Scan for the cell matching the given text and deliver its (x, y) coordinate at center. 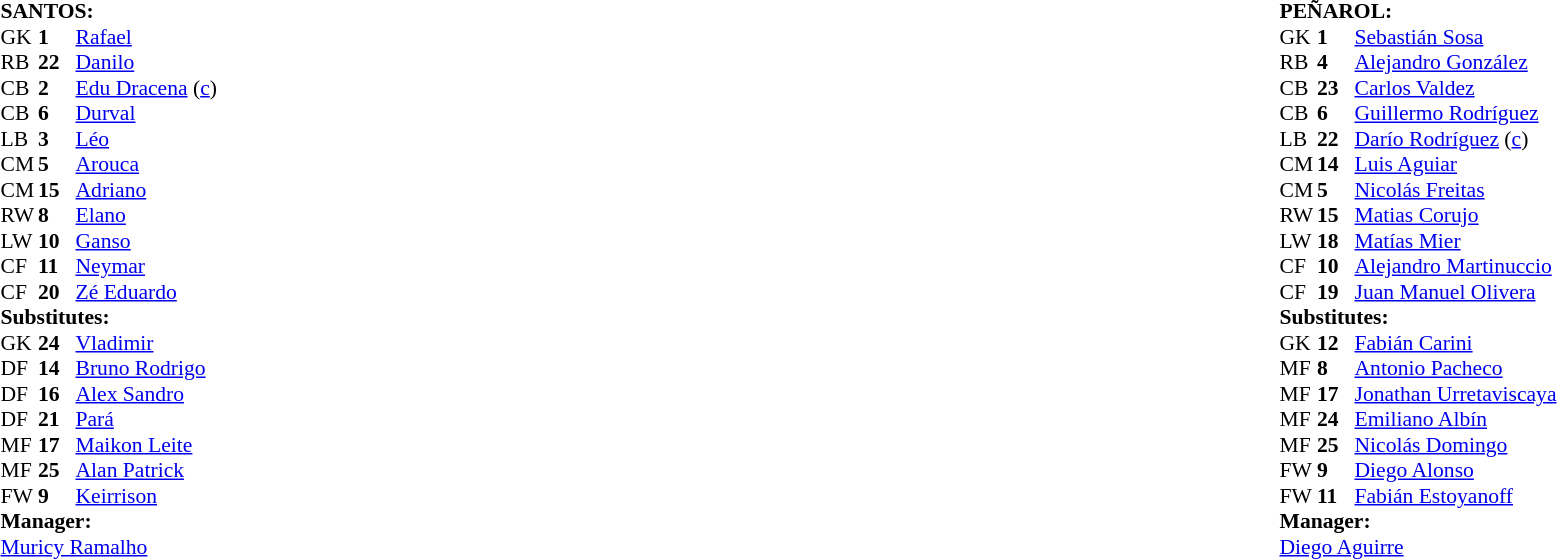
18 (1336, 241)
Léo (146, 139)
Antonio Pacheco (1456, 369)
23 (1336, 88)
Diego Alonso (1456, 471)
Adriano (146, 190)
Guillermo Rodríguez (1456, 113)
21 (57, 419)
Pará (146, 419)
Edu Dracena (c) (146, 88)
Emiliano Albín (1456, 419)
Vladimir (146, 343)
Alan Patrick (146, 471)
Nicolás Freitas (1456, 190)
Alejandro González (1456, 63)
Fabián Carini (1456, 343)
Alex Sandro (146, 394)
19 (1336, 292)
Sebastián Sosa (1456, 37)
Alejandro Martinuccio (1456, 267)
Ganso (146, 241)
16 (57, 394)
20 (57, 292)
Durval (146, 113)
Neymar (146, 267)
Arouca (146, 165)
Fabián Estoyanoff (1456, 496)
Matías Mier (1456, 241)
2 (57, 88)
Carlos Valdez (1456, 88)
3 (57, 139)
Elano (146, 215)
Keirrison (146, 496)
12 (1336, 343)
Bruno Rodrigo (146, 369)
Rafael (146, 37)
Danilo (146, 63)
Juan Manuel Olivera (1456, 292)
Matias Corujo (1456, 215)
Zé Eduardo (146, 292)
Luis Aguiar (1456, 165)
Nicolás Domingo (1456, 445)
4 (1336, 63)
Darío Rodríguez (c) (1456, 139)
Maikon Leite (146, 445)
Jonathan Urretaviscaya (1456, 394)
